For the text-containing cell, return its midpoint in [X, Y] coordinate format. 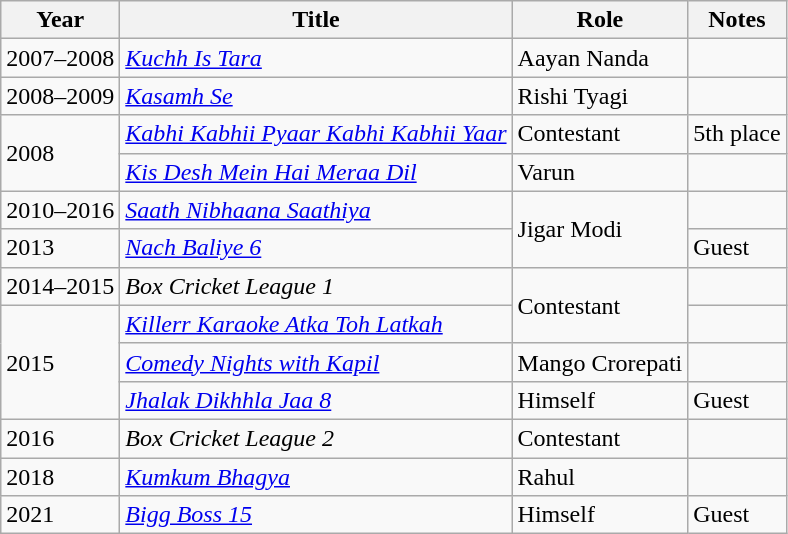
Box Cricket League 2 [316, 438]
Aayan Nanda [600, 58]
Rishi Tyagi [600, 96]
Bigg Boss 15 [316, 515]
Box Cricket League 1 [316, 286]
Notes [737, 20]
Jigar Modi [600, 229]
Nach Baliye 6 [316, 248]
2015 [60, 362]
Kumkum Bhagya [316, 477]
Saath Nibhaana Saathiya [316, 210]
2018 [60, 477]
Kis Desh Mein Hai Meraa Dil [316, 172]
2007–2008 [60, 58]
2013 [60, 248]
Kuchh Is Tara [316, 58]
Comedy Nights with Kapil [316, 362]
Varun [600, 172]
2010–2016 [60, 210]
Kabhi Kabhii Pyaar Kabhi Kabhii Yaar [316, 134]
2014–2015 [60, 286]
Rahul [600, 477]
2008–2009 [60, 96]
Kasamh Se [316, 96]
Mango Crorepati [600, 362]
2008 [60, 153]
Killerr Karaoke Atka Toh Latkah [316, 324]
5th place [737, 134]
2021 [60, 515]
Title [316, 20]
Year [60, 20]
Role [600, 20]
2016 [60, 438]
Jhalak Dikhhla Jaa 8 [316, 400]
